Extract the (X, Y) coordinate from the center of the cell holding the provided text.  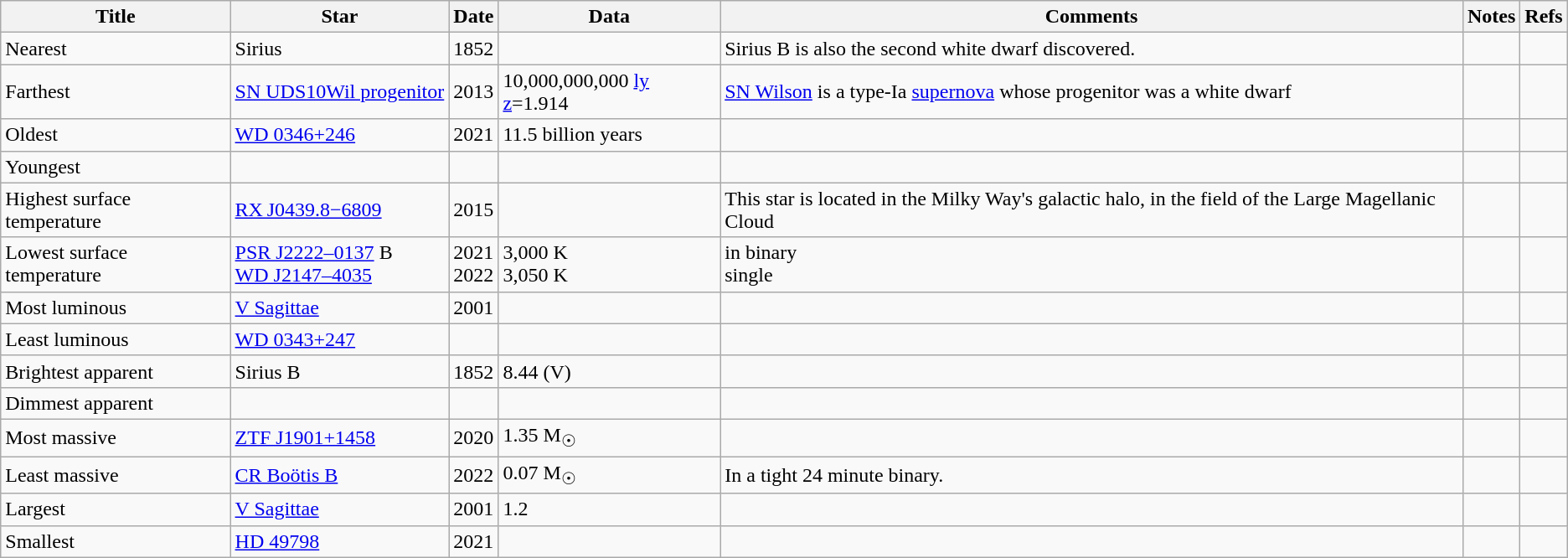
Sirius (340, 49)
CR Boötis B (340, 475)
Sirius B is also the second white dwarf discovered. (1092, 49)
ZTF J1901+1458 (340, 437)
Star (340, 17)
1.35 M☉ (610, 437)
Dimmest apparent (116, 403)
Notes (1491, 17)
Least massive (116, 475)
Data (610, 17)
WD 0343+247 (340, 339)
Title (116, 17)
HD 49798 (340, 541)
3,000 K3,050 K (610, 265)
Comments (1092, 17)
PSR J2222–0137 BWD J2147–4035 (340, 265)
Largest (116, 509)
Youngest (116, 167)
Oldest (116, 135)
Nearest (116, 49)
SN Wilson is a type-Ia supernova whose progenitor was a white dwarf (1092, 92)
This star is located in the Milky Way's galactic halo, in the field of the Large Magellanic Cloud (1092, 209)
Least luminous (116, 339)
2020 (474, 437)
Farthest (116, 92)
2015 (474, 209)
Lowest surface temperature (116, 265)
Smallest (116, 541)
Most massive (116, 437)
Sirius B (340, 371)
0.07 M☉ (610, 475)
Most luminous (116, 307)
Highest surface temperature (116, 209)
11.5 billion years (610, 135)
Date (474, 17)
8.44 (V) (610, 371)
in binarysingle (1092, 265)
1.2 (610, 509)
2022 (474, 475)
RX J0439.8−6809 (340, 209)
SN UDS10Wil progenitor (340, 92)
10,000,000,000 ly z=1.914 (610, 92)
In a tight 24 minute binary. (1092, 475)
WD 0346+246 (340, 135)
Refs (1544, 17)
20212022 (474, 265)
Brightest apparent (116, 371)
2013 (474, 92)
